Locate the cell with the specified text and output its [X, Y] center coordinate. 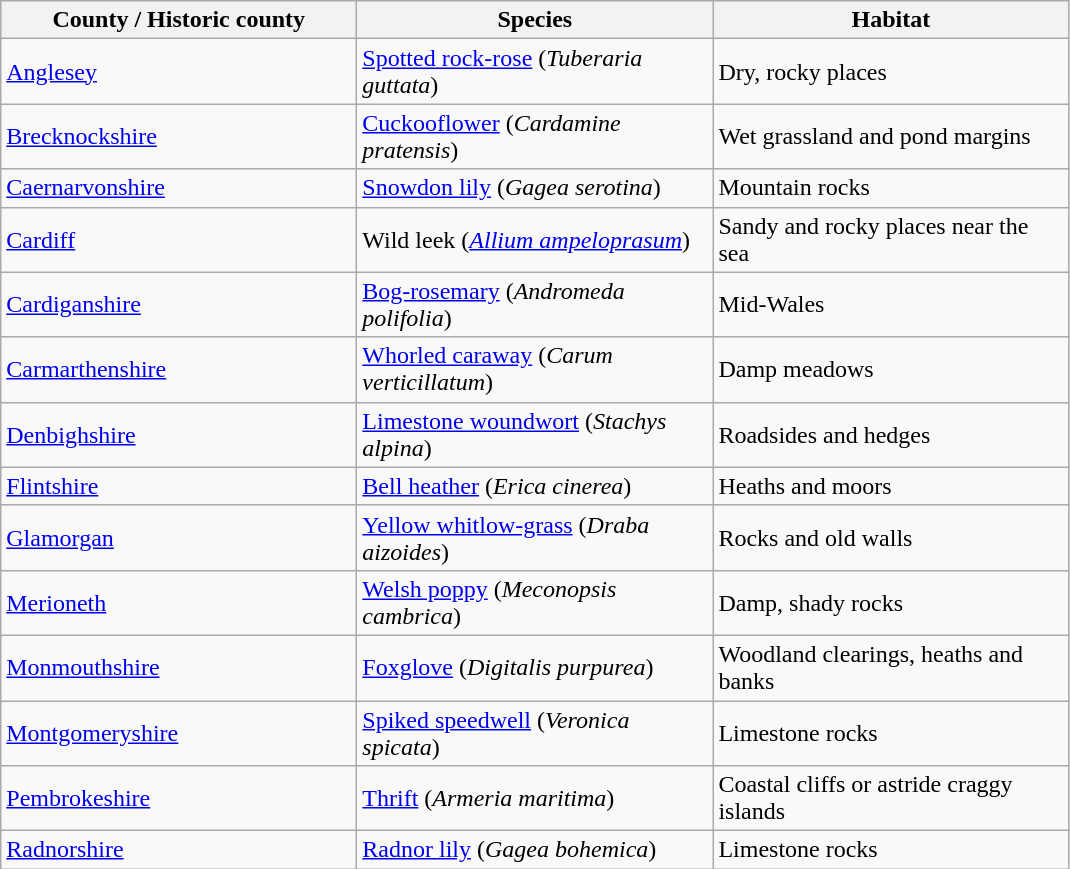
Woodland clearings, heaths and banks [891, 668]
Anglesey [179, 72]
Coastal cliffs or astride craggy islands [891, 798]
Sandy and rocky places near the sea [891, 240]
Cuckooflower (Cardamine pratensis) [535, 136]
Snowdon lily (Gagea serotina) [535, 188]
County / Historic county [179, 20]
Damp, shady rocks [891, 602]
Wild leek (Allium ampeloprasum) [535, 240]
Species [535, 20]
Brecknockshire [179, 136]
Flintshire [179, 486]
Whorled caraway (Carum verticillatum) [535, 370]
Monmouthshire [179, 668]
Heaths and moors [891, 486]
Welsh poppy (Meconopsis cambrica) [535, 602]
Yellow whitlow-grass (Draba aizoides) [535, 538]
Merioneth [179, 602]
Bog-rosemary (Andromeda polifolia) [535, 304]
Denbighshire [179, 434]
Cardiganshire [179, 304]
Spiked speedwell (Veronica spicata) [535, 732]
Mountain rocks [891, 188]
Spotted rock-rose (Tuberaria guttata) [535, 72]
Pembrokeshire [179, 798]
Rocks and old walls [891, 538]
Foxglove (Digitalis purpurea) [535, 668]
Dry, rocky places [891, 72]
Montgomeryshire [179, 732]
Radnorshire [179, 850]
Radnor lily (Gagea bohemica) [535, 850]
Damp meadows [891, 370]
Thrift (Armeria maritima) [535, 798]
Mid-Wales [891, 304]
Carmarthenshire [179, 370]
Bell heather (Erica cinerea) [535, 486]
Wet grassland and pond margins [891, 136]
Caernarvonshire [179, 188]
Roadsides and hedges [891, 434]
Habitat [891, 20]
Glamorgan [179, 538]
Limestone woundwort (Stachys alpina) [535, 434]
Cardiff [179, 240]
